Pinpoint the cell where the given text exists, returning its (x, y) midpoint coordinate. 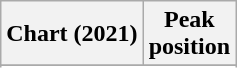
Chart (2021) (72, 34)
Peakposition (189, 34)
